Capture the cell that displays the provided text and extract its (x, y) central coordinate. 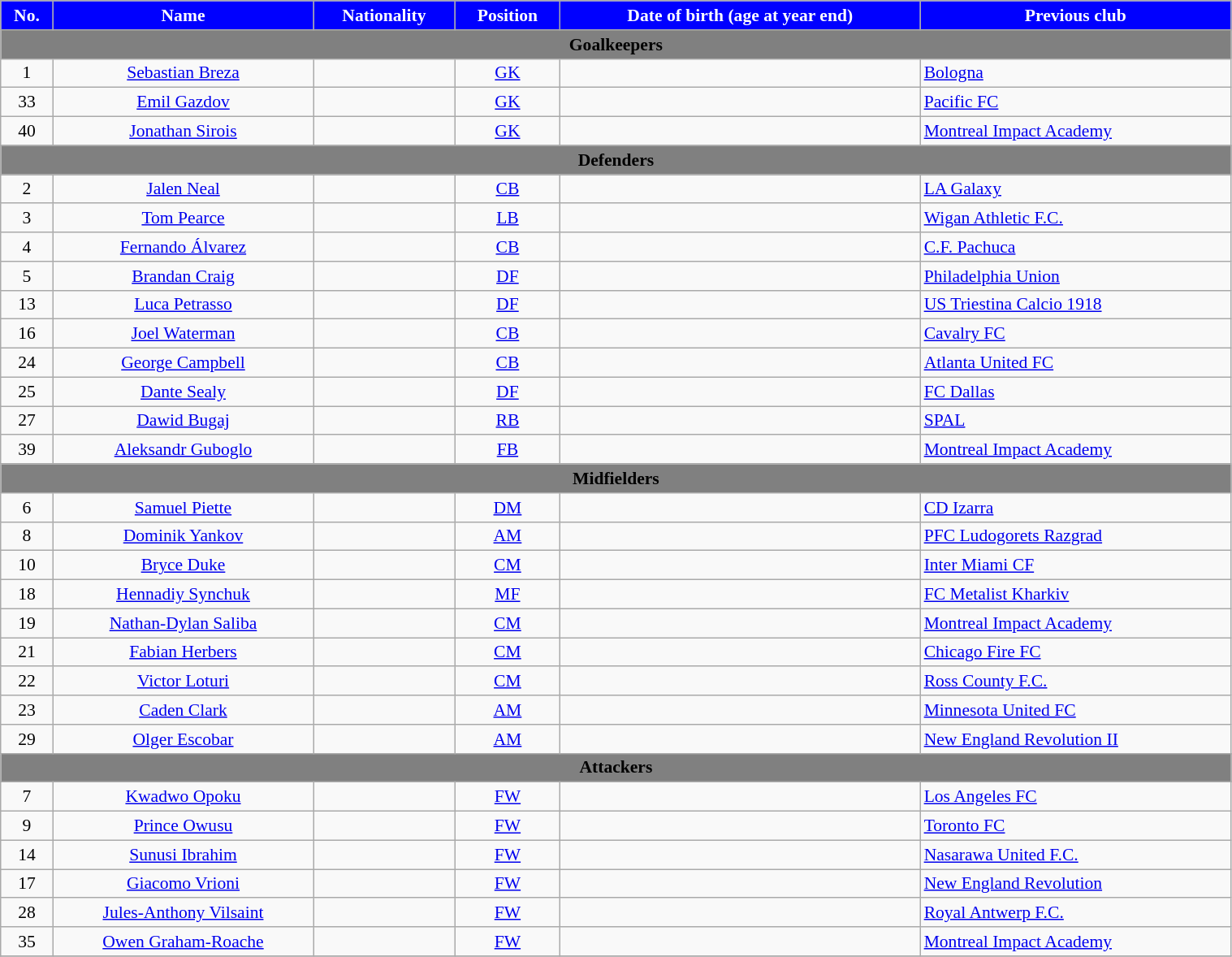
Joel Waterman (184, 334)
Jalen Neal (184, 189)
New England Revolution (1075, 884)
Pacific FC (1075, 102)
Sebastian Breza (184, 73)
Attackers (616, 768)
Defenders (616, 160)
17 (27, 884)
George Campbell (184, 363)
Royal Antwerp F.C. (1075, 913)
Emil Gazdov (184, 102)
13 (27, 305)
Name (184, 15)
Fernando Álvarez (184, 247)
LB (508, 219)
10 (27, 565)
21 (27, 652)
Luca Petrasso (184, 305)
Aleksandr Guboglo (184, 450)
24 (27, 363)
5 (27, 276)
14 (27, 855)
Dominik Yankov (184, 536)
7 (27, 797)
FC Metalist Kharkiv (1075, 595)
Atlanta United FC (1075, 363)
Victor Loturi (184, 682)
Brandan Craig (184, 276)
27 (27, 421)
Samuel Piette (184, 508)
Dante Sealy (184, 392)
Nathan-Dylan Saliba (184, 623)
New England Revolution II (1075, 739)
Kwadwo Opoku (184, 797)
SPAL (1075, 421)
Dawid Bugaj (184, 421)
40 (27, 132)
MF (508, 595)
FB (508, 450)
C.F. Pachuca (1075, 247)
Tom Pearce (184, 219)
8 (27, 536)
Bologna (1075, 73)
CD Izarra (1075, 508)
Minnesota United FC (1075, 710)
18 (27, 595)
Los Angeles FC (1075, 797)
US Triestina Calcio 1918 (1075, 305)
Sunusi Ibrahim (184, 855)
28 (27, 913)
Hennadiy Synchuk (184, 595)
25 (27, 392)
Nasarawa United F.C. (1075, 855)
6 (27, 508)
33 (27, 102)
23 (27, 710)
Goalkeepers (616, 45)
Philadelphia Union (1075, 276)
DM (508, 508)
No. (27, 15)
Chicago Fire FC (1075, 652)
39 (27, 450)
35 (27, 942)
Olger Escobar (184, 739)
FC Dallas (1075, 392)
22 (27, 682)
Nationality (384, 15)
LA Galaxy (1075, 189)
2 (27, 189)
Jules-Anthony Vilsaint (184, 913)
Ross County F.C. (1075, 682)
Bryce Duke (184, 565)
16 (27, 334)
Position (508, 15)
Prince Owusu (184, 826)
Jonathan Sirois (184, 132)
19 (27, 623)
PFC Ludogorets Razgrad (1075, 536)
Midfielders (616, 478)
RB (508, 421)
Wigan Athletic F.C. (1075, 219)
1 (27, 73)
Previous club (1075, 15)
Cavalry FC (1075, 334)
Date of birth (age at year end) (741, 15)
Toronto FC (1075, 826)
Inter Miami CF (1075, 565)
29 (27, 739)
Owen Graham-Roache (184, 942)
Giacomo Vrioni (184, 884)
9 (27, 826)
4 (27, 247)
Fabian Herbers (184, 652)
3 (27, 219)
Caden Clark (184, 710)
